Capture the cell that displays the provided text and extract its [X, Y] central coordinate. 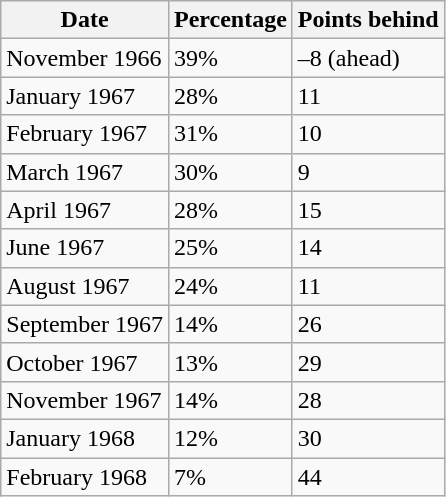
April 1967 [85, 210]
November 1966 [85, 58]
31% [230, 134]
44 [368, 477]
March 1967 [85, 172]
June 1967 [85, 248]
24% [230, 286]
November 1967 [85, 400]
13% [230, 362]
August 1967 [85, 286]
14 [368, 248]
25% [230, 248]
26 [368, 324]
Percentage [230, 20]
30% [230, 172]
January 1968 [85, 438]
39% [230, 58]
9 [368, 172]
10 [368, 134]
29 [368, 362]
February 1967 [85, 134]
12% [230, 438]
Points behind [368, 20]
7% [230, 477]
Date [85, 20]
15 [368, 210]
February 1968 [85, 477]
30 [368, 438]
September 1967 [85, 324]
October 1967 [85, 362]
–8 (ahead) [368, 58]
28 [368, 400]
January 1967 [85, 96]
